Identify which cell holds the provided text, then report its [X, Y] central coordinate. 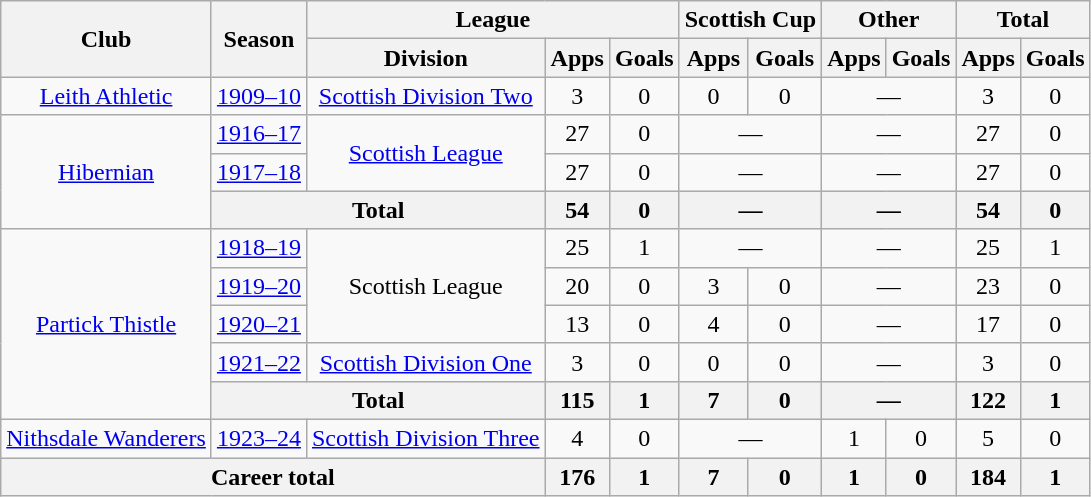
Club [106, 39]
1909–10 [258, 96]
Scottish Cup [750, 20]
5 [988, 438]
115 [577, 400]
Scottish Division Three [426, 438]
1917–18 [258, 172]
184 [988, 477]
176 [577, 477]
Career total [273, 477]
20 [577, 286]
122 [988, 400]
Other [889, 20]
1916–17 [258, 134]
Division [426, 58]
League [492, 20]
23 [988, 286]
Partick Thistle [106, 324]
Season [258, 39]
Scottish Division Two [426, 96]
Scottish Division One [426, 362]
1918–19 [258, 248]
17 [988, 324]
1920–21 [258, 324]
1923–24 [258, 438]
1921–22 [258, 362]
13 [577, 324]
Hibernian [106, 172]
Nithsdale Wanderers [106, 438]
Leith Athletic [106, 96]
1919–20 [258, 286]
